Determine the (X, Y) coordinate at the center of the cell enclosing the given text.  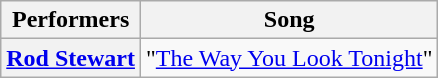
Song (289, 20)
Performers (71, 20)
Rod Stewart (71, 58)
"The Way You Look Tonight" (289, 58)
